Determine the [X, Y] coordinate at the center of the cell enclosing the given text.  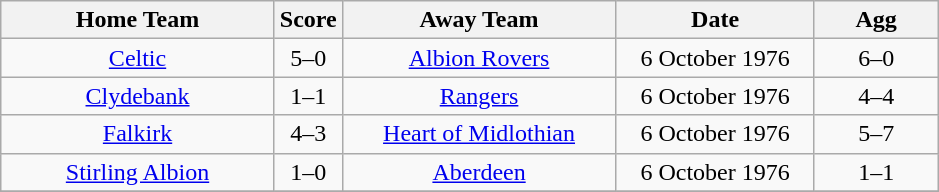
6–0 [876, 58]
Date [716, 20]
Away Team [479, 20]
Rangers [479, 96]
1–0 [308, 172]
Albion Rovers [479, 58]
Falkirk [138, 134]
Aberdeen [479, 172]
4–4 [876, 96]
5–0 [308, 58]
5–7 [876, 134]
Score [308, 20]
Celtic [138, 58]
Heart of Midlothian [479, 134]
Home Team [138, 20]
Clydebank [138, 96]
4–3 [308, 134]
Agg [876, 20]
Stirling Albion [138, 172]
